Return (x, y) of the center of cell containing provided text 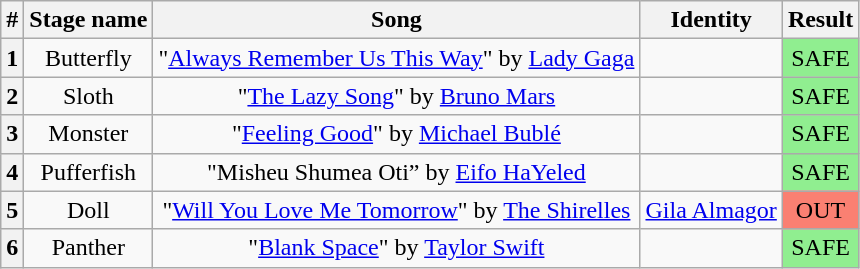
Song (396, 20)
Monster (88, 134)
5 (12, 210)
"Misheu Shumea Oti” by Eifo HaYeled (396, 172)
"The Lazy Song" by Bruno Mars (396, 96)
Sloth (88, 96)
Stage name (88, 20)
2 (12, 96)
"Always Remember Us This Way" by Lady Gaga (396, 58)
# (12, 20)
1 (12, 58)
Doll (88, 210)
Butterfly (88, 58)
"Blank Space" by Taylor Swift (396, 248)
"Feeling Good" by Michael Bublé (396, 134)
Identity (711, 20)
6 (12, 248)
Panther (88, 248)
Pufferfish (88, 172)
Gila Almagor (711, 210)
Result (820, 20)
OUT (820, 210)
"Will You Love Me Tomorrow" by The Shirelles (396, 210)
3 (12, 134)
4 (12, 172)
